Search for the cell housing the specified text and yield its (x, y) center coordinate. 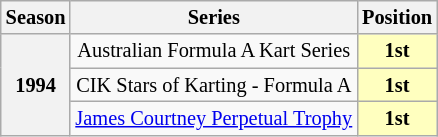
1994 (36, 84)
Position (397, 17)
Season (36, 17)
Australian Formula A Kart Series (214, 51)
James Courtney Perpetual Trophy (214, 118)
CIK Stars of Karting - Formula A (214, 85)
Series (214, 17)
